Extract the [x, y] coordinate from the center of the cell holding the provided text.  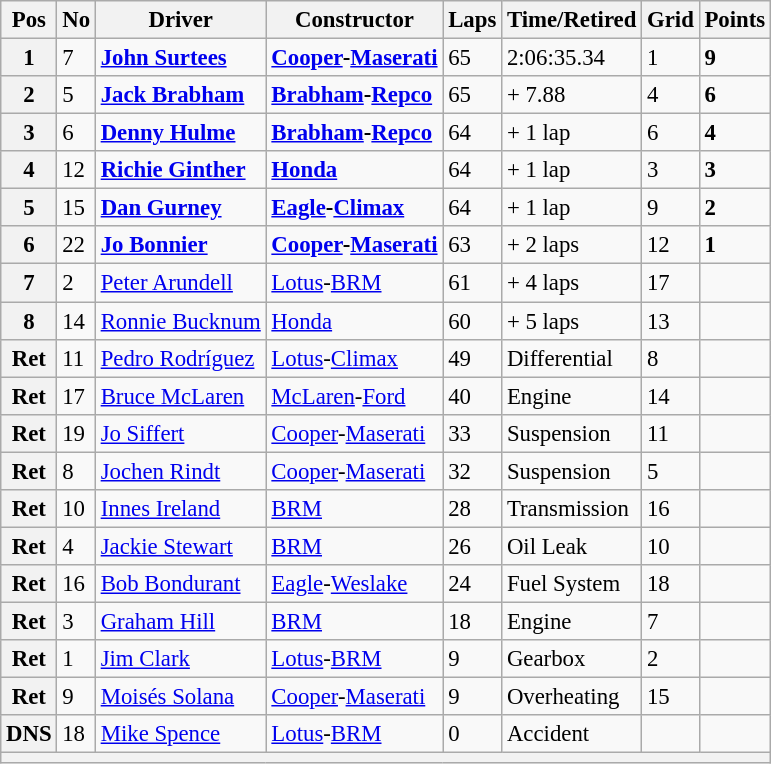
Eagle-Climax [354, 208]
Innes Ireland [180, 509]
33 [472, 433]
John Surtees [180, 58]
Jack Brabham [180, 95]
Constructor [354, 20]
13 [670, 321]
Dan Gurney [180, 208]
Eagle-Weslake [354, 584]
+ 7.88 [572, 95]
63 [472, 245]
Jo Bonnier [180, 245]
Jackie Stewart [180, 546]
26 [472, 546]
Fuel System [572, 584]
22 [76, 245]
Denny Hulme [180, 133]
2:06:35.34 [572, 58]
Pedro Rodríguez [180, 358]
+ 2 laps [572, 245]
40 [472, 396]
Gearbox [572, 659]
Ronnie Bucknum [180, 321]
Jim Clark [180, 659]
Richie Ginther [180, 170]
Driver [180, 20]
Bruce McLaren [180, 396]
Time/Retired [572, 20]
Points [734, 20]
+ 5 laps [572, 321]
Transmission [572, 509]
49 [472, 358]
Laps [472, 20]
Graham Hill [180, 621]
Bob Bondurant [180, 584]
0 [472, 734]
Pos [29, 20]
Oil Leak [572, 546]
No [76, 20]
Overheating [572, 697]
Lotus-Climax [354, 358]
Differential [572, 358]
60 [472, 321]
24 [472, 584]
Peter Arundell [180, 283]
28 [472, 509]
Accident [572, 734]
61 [472, 283]
Moisés Solana [180, 697]
DNS [29, 734]
Grid [670, 20]
Jo Siffert [180, 433]
Jochen Rindt [180, 471]
19 [76, 433]
32 [472, 471]
+ 4 laps [572, 283]
McLaren-Ford [354, 396]
Mike Spence [180, 734]
